Detect which cell encompasses the target text, then output its (X, Y) center coordinate. 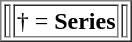
† = Series (66, 20)
